Locate the cell with the specified text and output its (x, y) center coordinate. 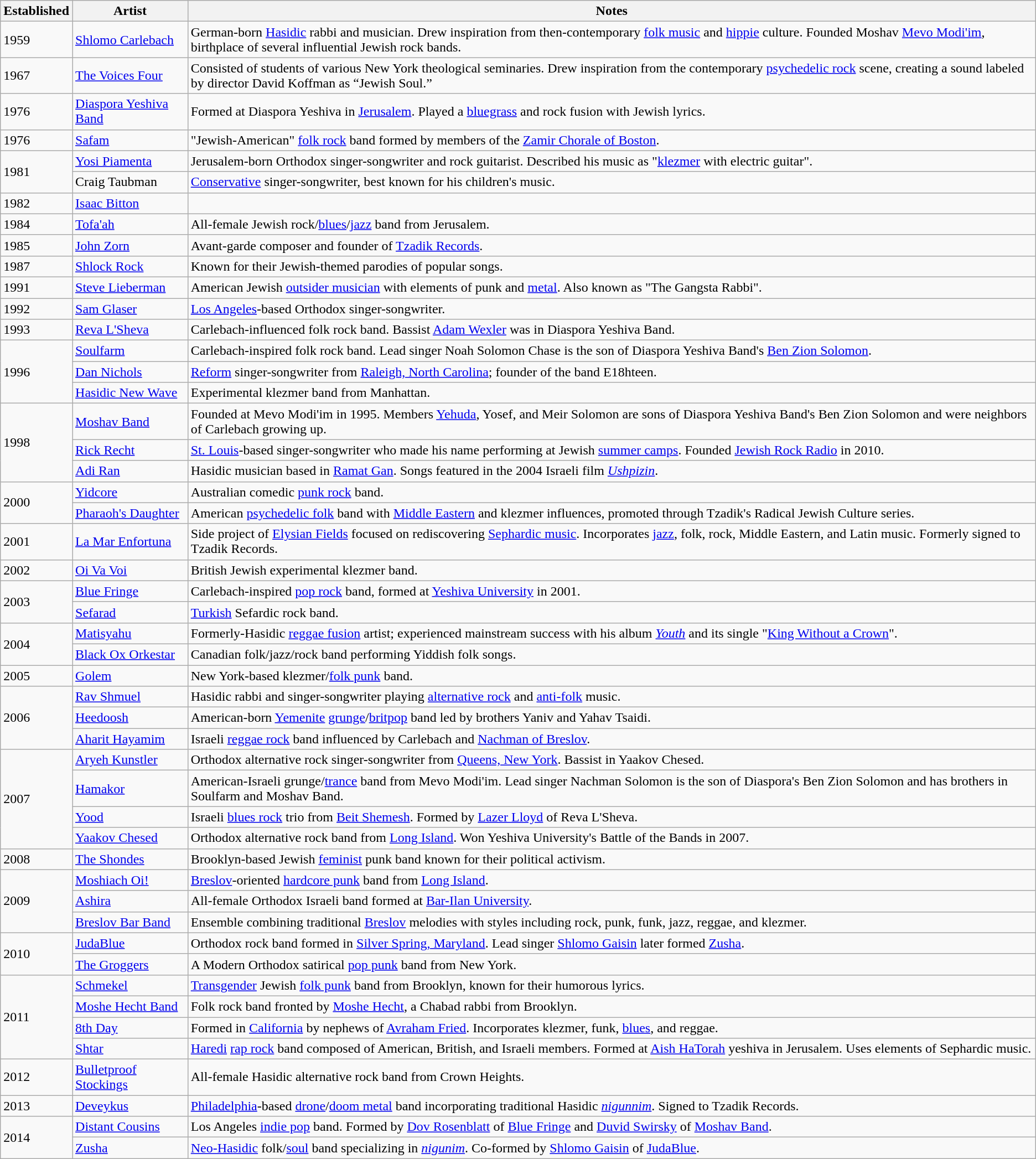
Distant Cousins (131, 1127)
8th Day (131, 1028)
American-born Yemenite grunge/britpop band led by brothers Yaniv and Yahav Tsaidi. (612, 718)
2009 (37, 901)
Avant-garde composer and founder of Tzadik Records. (612, 245)
Yaakov Chesed (131, 838)
Orthodox rock band formed in Silver Spring, Maryland. Lead singer Shlomo Gaisin later formed Zusha. (612, 943)
Yidcore (131, 492)
American psychedelic folk band with Middle Eastern and klezmer influences, promoted through Tzadik's Radical Jewish Culture series. (612, 513)
Bulletproof Stockings (131, 1077)
Turkish Sefardic rock band. (612, 612)
La Mar Enfortuna (131, 541)
Reform singer-songwriter from Raleigh, North Carolina; founder of the band E18hteen. (612, 372)
Philadelphia-based drone/doom metal band incorporating traditional Hasidic nigunnim. Signed to Tzadik Records. (612, 1106)
The Voices Four (131, 75)
2000 (37, 503)
Breslov-oriented hardcore punk band from Long Island. (612, 880)
Conservative singer-songwriter, best known for his children's music. (612, 182)
Pharaoh's Daughter (131, 513)
Aryeh Kunstler (131, 760)
New York-based klezmer/folk punk band. (612, 676)
The Groggers (131, 964)
"Jewish-American" folk rock band formed by members of the Zamir Chorale of Boston. (612, 140)
1981 (37, 172)
Formed in California by nephews of Avraham Fried. Incorporates klezmer, funk, blues, and reggae. (612, 1028)
American Jewish outsider musician with elements of punk and metal. Also known as "The Gangsta Rabbi". (612, 287)
Hamakor (131, 788)
Schmekel (131, 985)
Ensemble combining traditional Breslov melodies with styles including rock, punk, funk, jazz, reggae, and klezmer. (612, 922)
Steve Lieberman (131, 287)
2006 (37, 718)
JudaBlue (131, 943)
A Modern Orthodox satirical pop punk band from New York. (612, 964)
Oi Va Voi (131, 570)
Reva L'Sheva (131, 330)
Brooklyn-based Jewish feminist punk band known for their political activism. (612, 859)
2002 (37, 570)
All-female Hasidic alternative rock band from Crown Heights. (612, 1077)
Shlock Rock (131, 266)
Dan Nichols (131, 372)
Jerusalem-born Orthodox singer-songwriter and rock guitarist. Described his music as "klezmer with electric guitar". (612, 161)
Established (37, 11)
Canadian folk/jazz/rock band performing Yiddish folk songs. (612, 654)
Artist (131, 11)
2003 (37, 602)
Isaac Bitton (131, 203)
2001 (37, 541)
British Jewish experimental klezmer band. (612, 570)
1967 (37, 75)
Soulfarm (131, 351)
Orthodox alternative rock band from Long Island. Won Yeshiva University's Battle of the Bands in 2007. (612, 838)
Blue Fringe (131, 591)
1987 (37, 266)
Craig Taubman (131, 182)
Shlomo Carlebach (131, 40)
Tofa'ah (131, 224)
2005 (37, 676)
Rick Recht (131, 450)
Los Angeles indie pop band. Formed by Dov Rosenblatt of Blue Fringe and Duvid Swirsky of Moshav Band. (612, 1127)
Safam (131, 140)
Black Ox Orkestar (131, 654)
1991 (37, 287)
Adi Ran (131, 471)
Golem (131, 676)
Sam Glaser (131, 308)
Moshav Band (131, 422)
1959 (37, 40)
The Shondes (131, 859)
Yood (131, 817)
2014 (37, 1137)
Shtar (131, 1049)
Zusha (131, 1148)
John Zorn (131, 245)
All-female Jewish rock/blues/jazz band from Jerusalem. (612, 224)
Hasidic musician based in Ramat Gan. Songs featured in the 2004 Israeli film Ushpizin. (612, 471)
Formed at Diaspora Yeshiva in Jerusalem. Played a bluegrass and rock fusion with Jewish lyrics. (612, 112)
Formerly-Hasidic reggae fusion artist; experienced mainstream success with his album Youth and its single "King Without a Crown". (612, 633)
Neo-Hasidic folk/soul band specializing in nigunim. Co-formed by Shlomo Gaisin of JudaBlue. (612, 1148)
2008 (37, 859)
2010 (37, 954)
Notes (612, 11)
Folk rock band fronted by Moshe Hecht, a Chabad rabbi from Brooklyn. (612, 1006)
Israeli reggae rock band influenced by Carlebach and Nachman of Breslov. (612, 739)
Moshe Hecht Band (131, 1006)
Carlebach-influenced folk rock band. Bassist Adam Wexler was in Diaspora Yeshiva Band. (612, 330)
Carlebach-inspired pop rock band, formed at Yeshiva University in 2001. (612, 591)
1982 (37, 203)
1993 (37, 330)
2007 (37, 799)
Australian comedic punk rock band. (612, 492)
1984 (37, 224)
Diaspora Yeshiva Band (131, 112)
Yosi Piamenta (131, 161)
Heedoosh (131, 718)
Israeli blues rock trio from Beit Shemesh. Formed by Lazer Lloyd of Reva L'Sheva. (612, 817)
Hasidic New Wave (131, 393)
Aharit Hayamim (131, 739)
Sefarad (131, 612)
2011 (37, 1017)
Matisyahu (131, 633)
Los Angeles-based Orthodox singer-songwriter. (612, 308)
1998 (37, 443)
Breslov Bar Band (131, 922)
Known for their Jewish-themed parodies of popular songs. (612, 266)
2012 (37, 1077)
1996 (37, 372)
Carlebach-inspired folk rock band. Lead singer Noah Solomon Chase is the son of Diaspora Yeshiva Band's Ben Zion Solomon. (612, 351)
Experimental klezmer band from Manhattan. (612, 393)
Transgender Jewish folk punk band from Brooklyn, known for their humorous lyrics. (612, 985)
2004 (37, 644)
Ashira (131, 901)
1985 (37, 245)
1992 (37, 308)
Hasidic rabbi and singer-songwriter playing alternative rock and anti-folk music. (612, 697)
2013 (37, 1106)
Orthodox alternative rock singer-songwriter from Queens, New York. Bassist in Yaakov Chesed. (612, 760)
Moshiach Oi! (131, 880)
Rav Shmuel (131, 697)
Deveykus (131, 1106)
St. Louis-based singer-songwriter who made his name performing at Jewish summer camps. Founded Jewish Rock Radio in 2010. (612, 450)
All-female Orthodox Israeli band formed at Bar-Ilan University. (612, 901)
